Identify which cell holds the provided text, then report its [x, y] central coordinate. 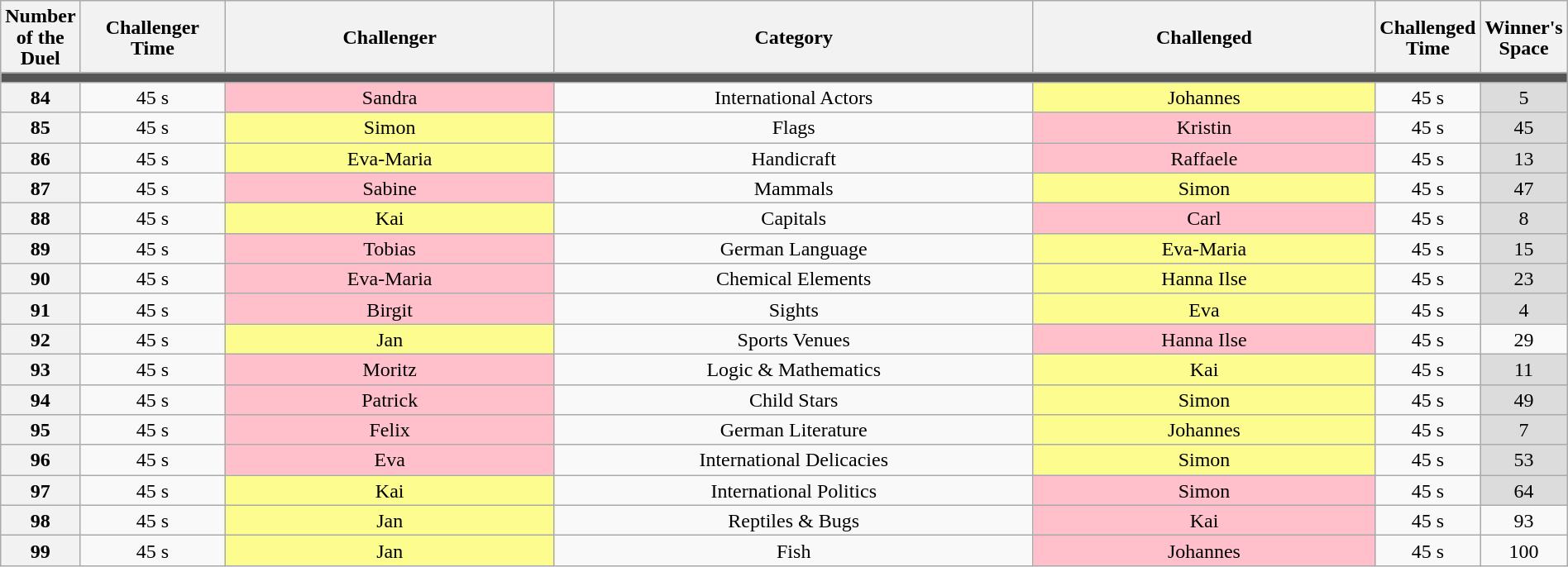
97 [41, 491]
German Language [794, 248]
Winner's Space [1523, 37]
49 [1523, 400]
Sabine [390, 188]
Category [794, 37]
German Literature [794, 430]
94 [41, 400]
7 [1523, 430]
Sandra [390, 98]
23 [1523, 279]
85 [41, 127]
Sports Venues [794, 339]
Handicraft [794, 157]
53 [1523, 460]
95 [41, 430]
Kristin [1204, 127]
International Actors [794, 98]
Challenged [1204, 37]
Challenger [390, 37]
Logic & Mathematics [794, 369]
Number of the Duel [41, 37]
45 [1523, 127]
98 [41, 521]
88 [41, 218]
91 [41, 309]
Challenger Time [152, 37]
Patrick [390, 400]
87 [41, 188]
4 [1523, 309]
29 [1523, 339]
5 [1523, 98]
11 [1523, 369]
Sights [794, 309]
Reptiles & Bugs [794, 521]
Challenged Time [1427, 37]
47 [1523, 188]
Carl [1204, 218]
Felix [390, 430]
90 [41, 279]
100 [1523, 550]
86 [41, 157]
Child Stars [794, 400]
15 [1523, 248]
Flags [794, 127]
International Delicacies [794, 460]
International Politics [794, 491]
13 [1523, 157]
Raffaele [1204, 157]
Capitals [794, 218]
96 [41, 460]
Birgit [390, 309]
84 [41, 98]
Tobias [390, 248]
89 [41, 248]
Mammals [794, 188]
8 [1523, 218]
Chemical Elements [794, 279]
64 [1523, 491]
Fish [794, 550]
92 [41, 339]
99 [41, 550]
Moritz [390, 369]
